Locate the cell with the specified text and output its [X, Y] center coordinate. 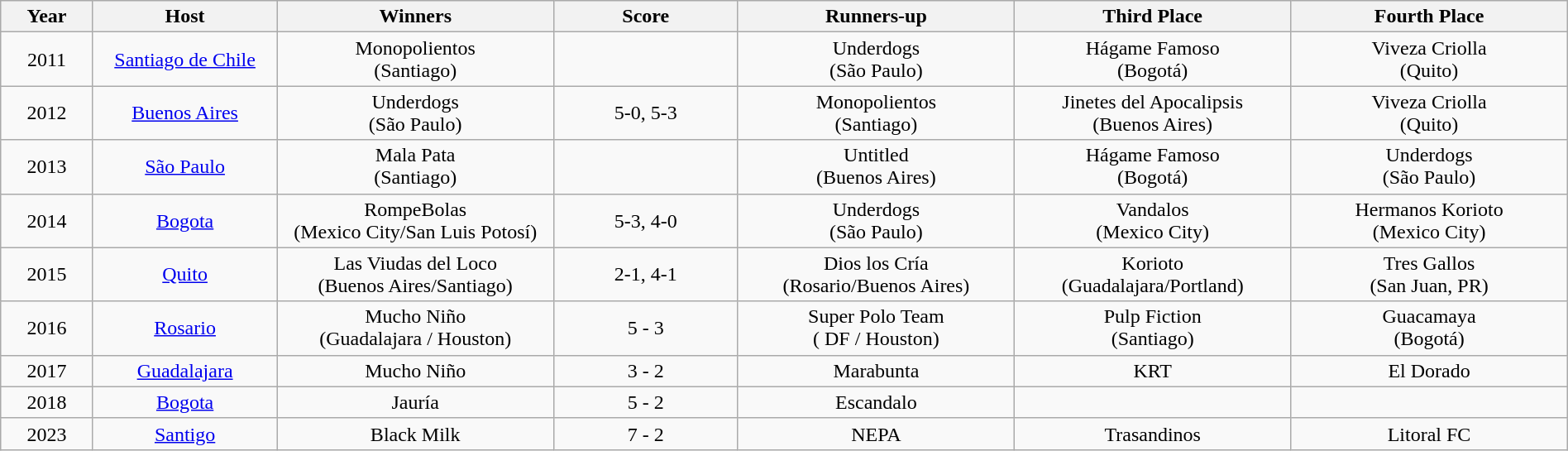
2015 [46, 275]
Third Place [1153, 17]
Litoral FC [1429, 434]
Marabunta [876, 371]
Black Milk [415, 434]
Guadalajara [185, 371]
5 - 3 [645, 328]
Untitled (Buenos Aires) [876, 167]
Rosario [185, 328]
2011 [46, 60]
Mala Pata (Santiago) [415, 167]
Tres Gallos (San Juan, PR) [1429, 275]
Las Viudas del Loco (Buenos Aires/Santiago) [415, 275]
Jauría [415, 402]
7 - 2 [645, 434]
Fourth Place [1429, 17]
Trasandinos [1153, 434]
Santiago de Chile [185, 60]
Korioto (Guadalajara/Portland) [1153, 275]
El Dorado [1429, 371]
São Paulo [185, 167]
2018 [46, 402]
Hermanos Korioto (Mexico City) [1429, 220]
Santigo [185, 434]
2023 [46, 434]
2012 [46, 113]
5-3, 4-0 [645, 220]
Quito [185, 275]
Winners [415, 17]
NEPA [876, 434]
RompeBolas (Mexico City/San Luis Potosí) [415, 220]
Escandalo [876, 402]
Super Polo Team( DF / Houston) [876, 328]
Buenos Aires [185, 113]
Score [645, 17]
Pulp Fiction(Santiago) [1153, 328]
Year [46, 17]
Dios los Cría (Rosario/Buenos Aires) [876, 275]
5-0, 5-3 [645, 113]
2013 [46, 167]
Host [185, 17]
2016 [46, 328]
3 - 2 [645, 371]
Jinetes del Apocalipsis (Buenos Aires) [1153, 113]
Mucho Niño(Guadalajara / Houston) [415, 328]
Vandalos (Mexico City) [1153, 220]
KRT [1153, 371]
Mucho Niño [415, 371]
2-1, 4-1 [645, 275]
5 - 2 [645, 402]
Guacamaya(Bogotá) [1429, 328]
2014 [46, 220]
2017 [46, 371]
Runners-up [876, 17]
